Search for the cell housing the specified text and yield its (X, Y) center coordinate. 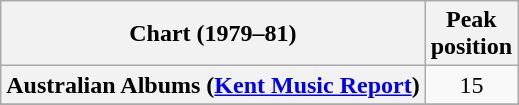
15 (471, 85)
Chart (1979–81) (213, 34)
Australian Albums (Kent Music Report) (213, 85)
Peakposition (471, 34)
